Extract the (x, y) coordinate from the center of the cell holding the provided text.  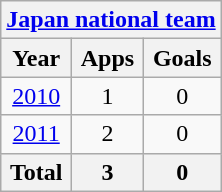
2011 (36, 134)
2010 (36, 96)
Year (36, 58)
Apps (108, 58)
3 (108, 172)
Japan national team (111, 20)
Goals (182, 58)
2 (108, 134)
1 (108, 96)
Total (36, 172)
